Extract the [x, y] coordinate from the center of the cell holding the provided text.  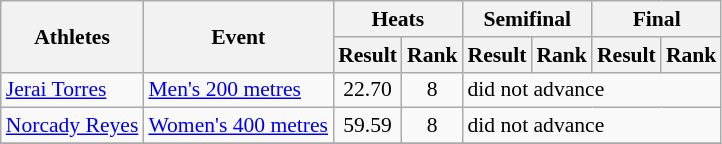
Jerai Torres [72, 90]
22.70 [368, 90]
Heats [398, 19]
59.59 [368, 126]
Women's 400 metres [238, 126]
Norcady Reyes [72, 126]
Athletes [72, 36]
Event [238, 36]
Final [656, 19]
Semifinal [528, 19]
Men's 200 metres [238, 90]
